Extract the [x, y] coordinate from the center of the cell holding the provided text.  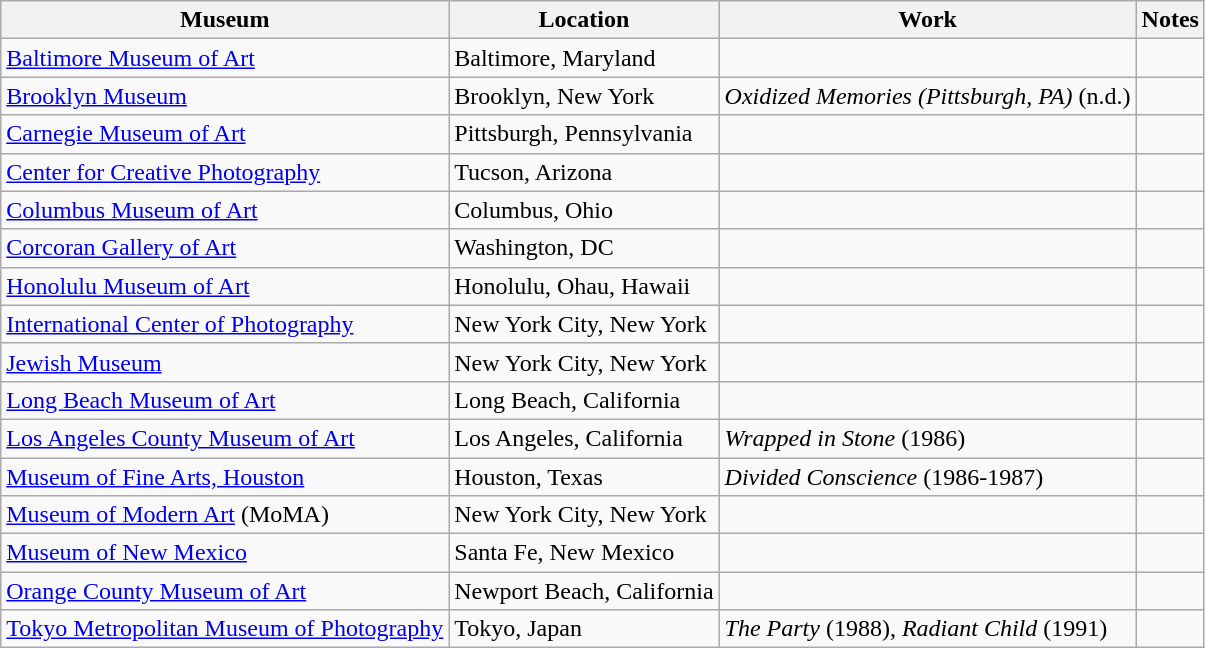
Center for Creative Photography [225, 172]
Newport Beach, California [584, 591]
Baltimore Museum of Art [225, 58]
Honolulu, Ohau, Hawaii [584, 286]
The Party (1988), Radiant Child (1991) [928, 629]
Tucson, Arizona [584, 172]
Houston, Texas [584, 477]
Notes [1170, 20]
Brooklyn Museum [225, 96]
Los Angeles County Museum of Art [225, 438]
Divided Conscience (1986-1987) [928, 477]
Brooklyn, New York [584, 96]
Jewish Museum [225, 362]
Los Angeles, California [584, 438]
Oxidized Memories (Pittsburgh, PA) (n.d.) [928, 96]
Tokyo, Japan [584, 629]
Museum of New Mexico [225, 553]
Location [584, 20]
Long Beach, California [584, 400]
Long Beach Museum of Art [225, 400]
International Center of Photography [225, 324]
Museum of Fine Arts, Houston [225, 477]
Museum [225, 20]
Corcoran Gallery of Art [225, 248]
Wrapped in Stone (1986) [928, 438]
Santa Fe, New Mexico [584, 553]
Honolulu Museum of Art [225, 286]
Orange County Museum of Art [225, 591]
Pittsburgh, Pennsylvania [584, 134]
Work [928, 20]
Columbus Museum of Art [225, 210]
Columbus, Ohio [584, 210]
Museum of Modern Art (MoMA) [225, 515]
Baltimore, Maryland [584, 58]
Washington, DC [584, 248]
Carnegie Museum of Art [225, 134]
Tokyo Metropolitan Museum of Photography [225, 629]
